Detect which cell encompasses the target text, then output its [x, y] center coordinate. 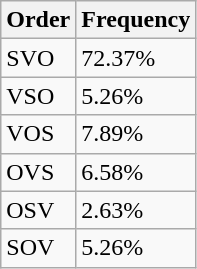
72.37% [136, 58]
VOS [38, 134]
VSO [38, 96]
2.63% [136, 210]
Order [38, 20]
OSV [38, 210]
6.58% [136, 172]
SOV [38, 248]
7.89% [136, 134]
Frequency [136, 20]
SVO [38, 58]
OVS [38, 172]
